Output the [x, y] coordinate of the center of the cell containing the given text.  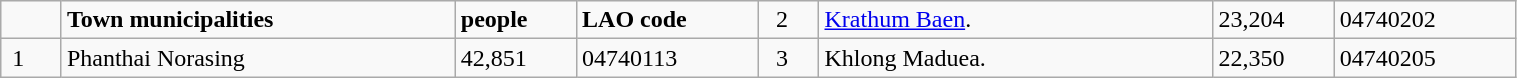
42,851 [516, 58]
3 [788, 58]
Town municipalities [258, 20]
04740202 [1425, 20]
22,350 [1274, 58]
2 [788, 20]
people [516, 20]
23,204 [1274, 20]
04740205 [1425, 58]
LAO code [668, 20]
Krathum Baen. [1016, 20]
Phanthai Norasing [258, 58]
1 [32, 58]
04740113 [668, 58]
Khlong Maduea. [1016, 58]
